Return (X, Y) of the center of cell containing provided text 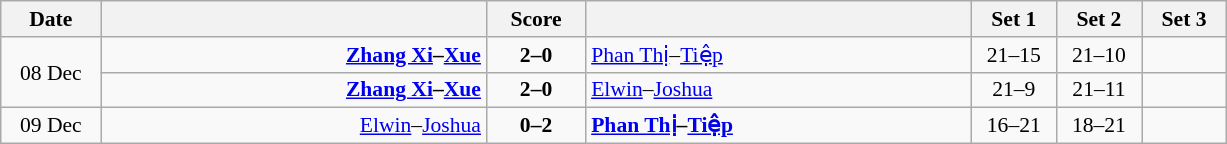
Date (51, 19)
Set 3 (1184, 19)
16–21 (1014, 126)
Set 2 (1098, 19)
21–9 (1014, 90)
21–15 (1014, 55)
0–2 (536, 126)
Set 1 (1014, 19)
21–10 (1098, 55)
18–21 (1098, 126)
08 Dec (51, 72)
Score (536, 19)
21–11 (1098, 90)
09 Dec (51, 126)
